Determine the (X, Y) coordinate at the center of the cell enclosing the given text.  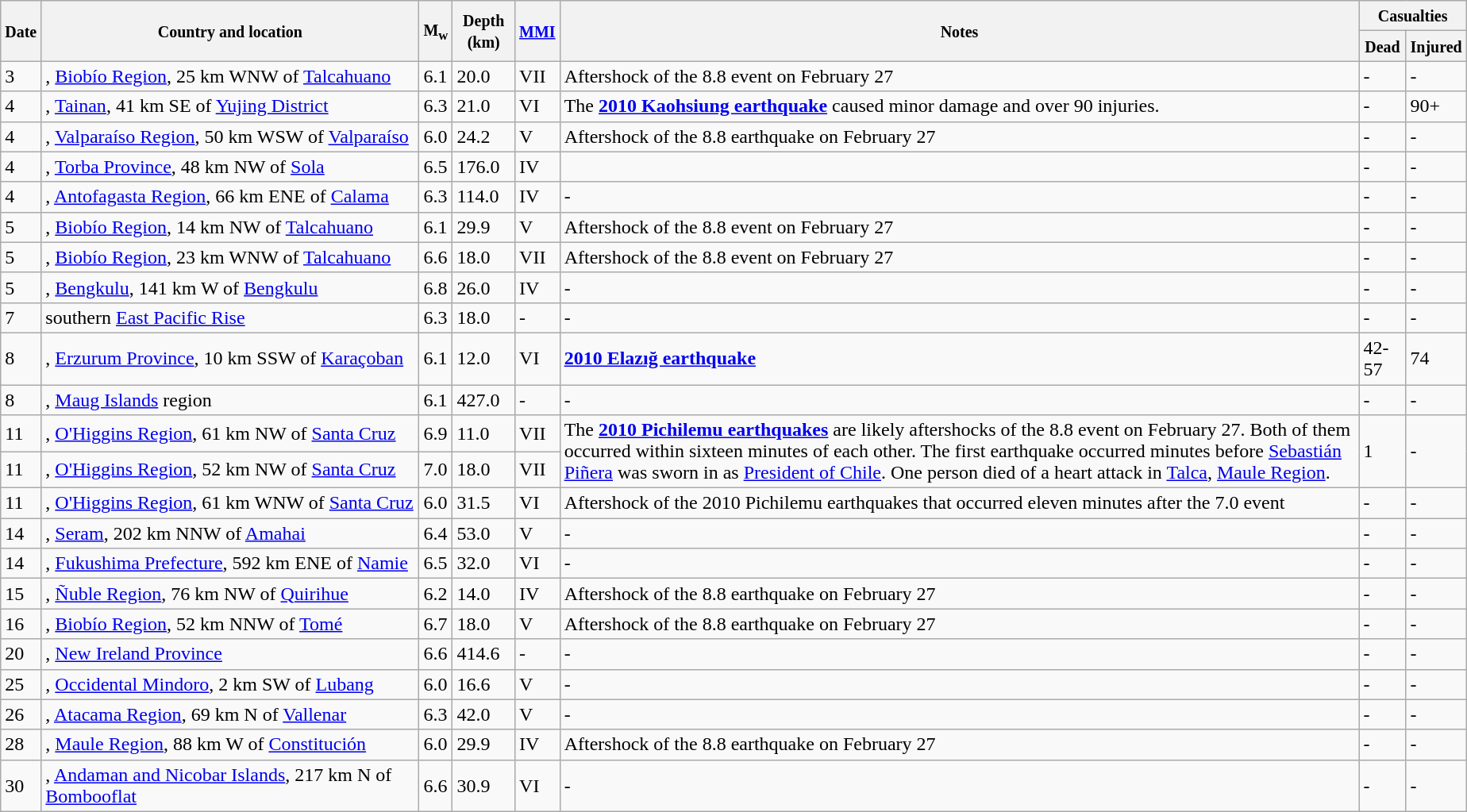
, Erzurum Province, 10 km SSW of Karaçoban (230, 359)
, Biobío Region, 25 km WNW of Talcahuano (230, 76)
Aftershock of the 2010 Pichilemu earthquakes that occurred eleven minutes after the 7.0 event (959, 503)
Dead (1383, 46)
MMI (538, 31)
42.0 (484, 714)
Injured (1436, 46)
427.0 (484, 399)
, Biobío Region, 52 km NNW of Tomé (230, 624)
20.0 (484, 76)
6.8 (436, 287)
, Valparaíso Region, 50 km WSW of Valparaíso (230, 137)
21.0 (484, 106)
, Seram, 202 km NNW of Amahai (230, 533)
12.0 (484, 359)
Notes (959, 31)
11.0 (484, 433)
, O'Higgins Region, 61 km WNW of Santa Cruz (230, 503)
1 (1383, 452)
Country and location (230, 31)
25 (21, 684)
74 (1436, 359)
32.0 (484, 564)
90+ (1436, 106)
, Fukushima Prefecture, 592 km ENE of Namie (230, 564)
, Biobío Region, 14 km NW of Talcahuano (230, 227)
26.0 (484, 287)
southern East Pacific Rise (230, 317)
15 (21, 594)
42-57 (1383, 359)
, Occidental Mindoro, 2 km SW of Lubang (230, 684)
, Andaman and Nicobar Islands, 217 km N of Bombooflat (230, 786)
26 (21, 714)
Date (21, 31)
7 (21, 317)
176.0 (484, 167)
2010 Elazığ earthquake (959, 359)
, Antofagasta Region, 66 km ENE of Calama (230, 197)
30 (21, 786)
Casualties (1413, 16)
6.4 (436, 533)
, Tainan, 41 km SE of Yujing District (230, 106)
6.7 (436, 624)
30.9 (484, 786)
, Maule Region, 88 km W of Constitución (230, 745)
53.0 (484, 533)
24.2 (484, 137)
20 (21, 654)
Depth (km) (484, 31)
, O'Higgins Region, 61 km NW of Santa Cruz (230, 433)
Mw (436, 31)
, Atacama Region, 69 km N of Vallenar (230, 714)
, Bengkulu, 141 km W of Bengkulu (230, 287)
The 2010 Kaohsiung earthquake caused minor damage and over 90 injuries. (959, 106)
31.5 (484, 503)
, New Ireland Province (230, 654)
16.6 (484, 684)
, Ñuble Region, 76 km NW of Quirihue (230, 594)
, O'Higgins Region, 52 km NW of Santa Cruz (230, 470)
6.2 (436, 594)
7.0 (436, 470)
114.0 (484, 197)
6.9 (436, 433)
16 (21, 624)
14.0 (484, 594)
414.6 (484, 654)
28 (21, 745)
, Maug Islands region (230, 399)
, Torba Province, 48 km NW of Sola (230, 167)
3 (21, 76)
, Biobío Region, 23 km WNW of Talcahuano (230, 257)
